Identify which cell holds the provided text, then report its [x, y] central coordinate. 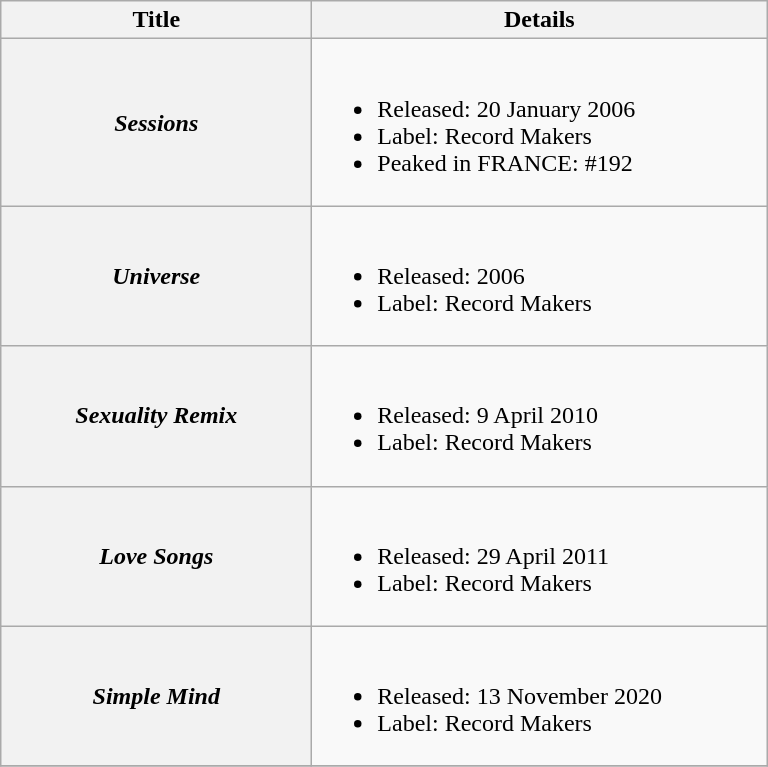
Released: 13 November 2020Label: Record Makers [540, 696]
Released: 9 April 2010Label: Record Makers [540, 416]
Details [540, 20]
Simple Mind [156, 696]
Released: 2006Label: Record Makers [540, 276]
Released: 29 April 2011Label: Record Makers [540, 556]
Sessions [156, 122]
Love Songs [156, 556]
Universe [156, 276]
Title [156, 20]
Sexuality Remix [156, 416]
Released: 20 January 2006Label: Record MakersPeaked in FRANCE: #192 [540, 122]
